Locate the cell with the specified text and output its (x, y) center coordinate. 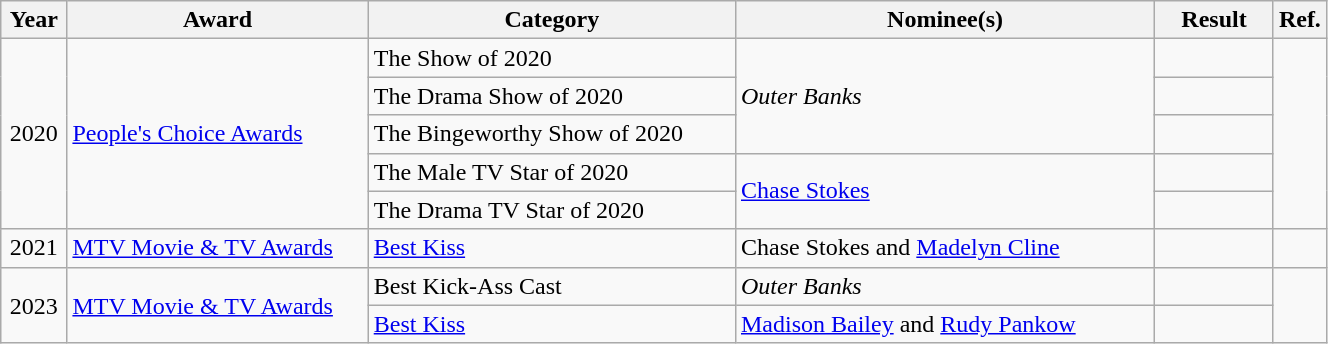
Chase Stokes and Madelyn Cline (944, 248)
Category (552, 20)
Nominee(s) (944, 20)
Ref. (1300, 20)
The Drama TV Star of 2020 (552, 210)
People's Choice Awards (218, 134)
2021 (34, 248)
Award (218, 20)
The Bingeworthy Show of 2020 (552, 134)
Madison Bailey and Rudy Pankow (944, 324)
2020 (34, 134)
2023 (34, 305)
Year (34, 20)
The Show of 2020 (552, 58)
Result (1214, 20)
Chase Stokes (944, 191)
Best Kick-Ass Cast (552, 286)
The Male TV Star of 2020 (552, 172)
The Drama Show of 2020 (552, 96)
